Extract the [X, Y] coordinate from the center of the cell holding the provided text.  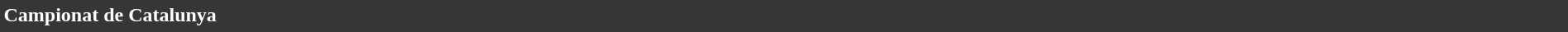
Campionat de Catalunya [784, 15]
